Provide the [x, y] coordinate of the cell's center where the given text is located.  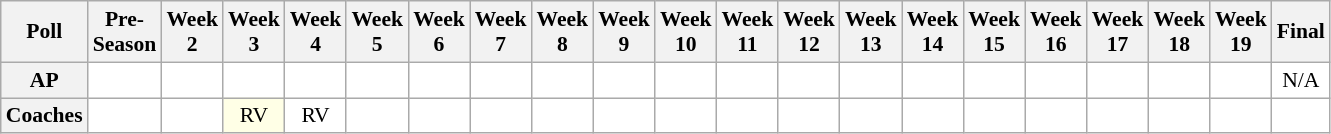
Week5 [377, 32]
Coaches [44, 116]
N/A [1301, 80]
Week19 [1241, 32]
Week2 [192, 32]
Week12 [809, 32]
Week10 [686, 32]
AP [44, 80]
Week16 [1056, 32]
Final [1301, 32]
Week4 [316, 32]
Week7 [501, 32]
Week9 [624, 32]
Pre-Season [125, 32]
Week3 [254, 32]
Week14 [933, 32]
Week6 [439, 32]
Week15 [994, 32]
Week13 [871, 32]
Week17 [1118, 32]
Week18 [1179, 32]
Week11 [748, 32]
Poll [44, 32]
Week8 [562, 32]
